Return the [X, Y] coordinate for the center point of the cell that contains the specified text.  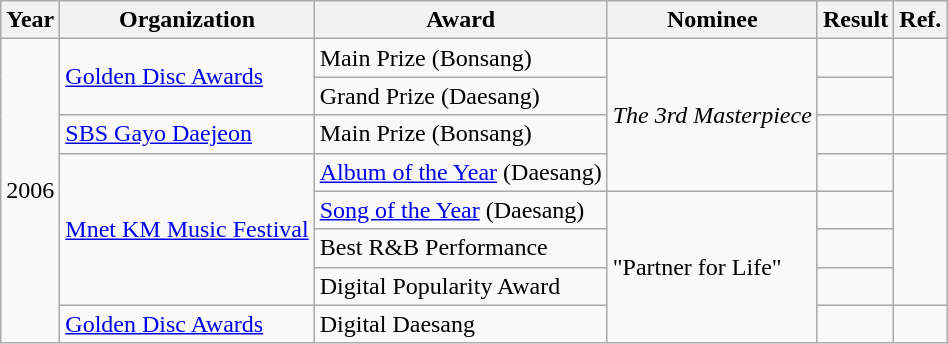
The 3rd Masterpiece [712, 115]
Year [30, 20]
Mnet KM Music Festival [187, 229]
Song of the Year (Daesang) [460, 210]
Award [460, 20]
SBS Gayo Daejeon [187, 134]
2006 [30, 191]
Grand Prize (Daesang) [460, 96]
Nominee [712, 20]
Digital Daesang [460, 324]
Organization [187, 20]
Digital Popularity Award [460, 286]
Result [855, 20]
"Partner for Life" [712, 267]
Album of the Year (Daesang) [460, 172]
Best R&B Performance [460, 248]
Ref. [920, 20]
